Return the [x, y] coordinate for the center point of the cell that contains the specified text.  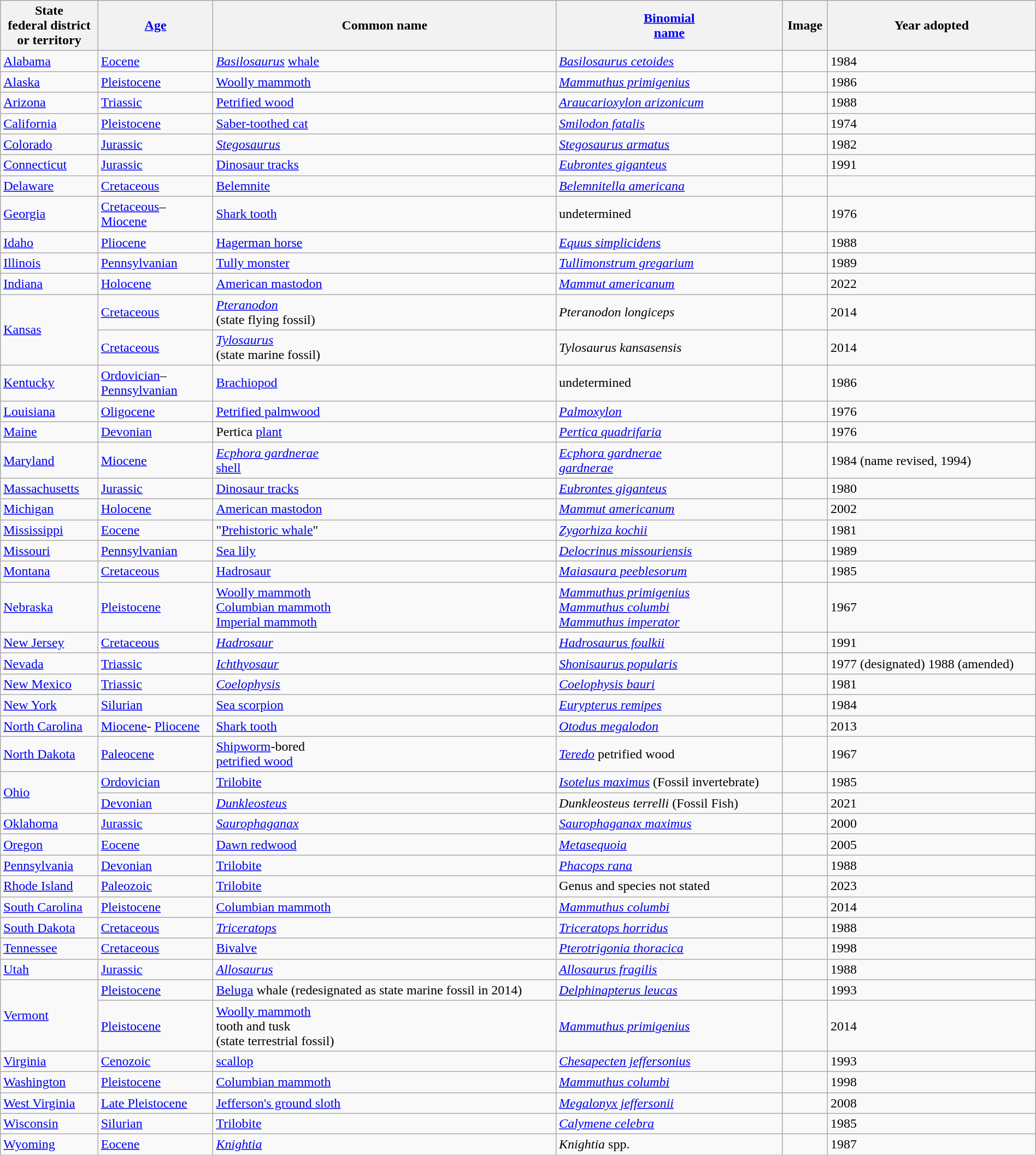
scallop [385, 1061]
Ordovician–Pennsylvanian [155, 384]
2021 [932, 803]
Dunkleosteus [385, 803]
Allosaurus fragilis [669, 969]
Petrified wood [385, 103]
2013 [932, 726]
Genus and species not stated [669, 886]
Oklahoma [49, 824]
Tylosaurus kansasensis [669, 347]
Alabama [49, 61]
Kansas [49, 329]
Knightia [385, 1145]
Arizona [49, 103]
Washington [49, 1082]
Cretaceous–Miocene [155, 214]
Wisconsin [49, 1124]
Hagerman horse [385, 242]
Utah [49, 969]
2008 [932, 1103]
Pteranodon longiceps [669, 311]
Petrified palmwood [385, 411]
Maine [49, 432]
Otodus megalodon [669, 726]
Pteranodon(state flying fossil) [385, 311]
Saber-toothed cat [385, 123]
Georgia [49, 214]
Kentucky [49, 384]
Woolly mammothtooth and tusk(state terrestrial fossil) [385, 1026]
Oligocene [155, 411]
Stegosaurus [385, 144]
Connecticut [49, 165]
Pertica plant [385, 432]
Pennsylvania [49, 865]
Teredo petrified wood [669, 754]
Year adopted [932, 26]
Equus simplicidens [669, 242]
Maiasaura peeblesorum [669, 571]
Oregon [49, 845]
Smilodon fatalis [669, 123]
Triceratops [385, 928]
1974 [932, 123]
Calymene celebra [669, 1124]
Sea scorpion [385, 705]
Ichthyosaur [385, 663]
Common name [385, 26]
Isotelus maximus (Fossil invertebrate) [669, 782]
North Carolina [49, 726]
Jefferson's ground sloth [385, 1103]
1980 [932, 488]
Knightia spp. [669, 1145]
Rhode Island [49, 886]
Maryland [49, 460]
Idaho [49, 242]
New York [49, 705]
Ecphora gardneraegardnerae [669, 460]
2005 [932, 845]
2000 [932, 824]
Nevada [49, 663]
1977 (designated) 1988 (amended) [932, 663]
Ordovician [155, 782]
South Dakota [49, 928]
California [49, 123]
Colorado [49, 144]
Mississippi [49, 530]
Hadrosaurus foulkii [669, 643]
Delocrinus missouriensis [669, 551]
Age [155, 26]
2022 [932, 284]
1984 (name revised, 1994) [932, 460]
Metasequoia [669, 845]
Saurophaganax [385, 824]
Miocene [155, 460]
Eurypterus remipes [669, 705]
Tennessee [49, 948]
Woolly mammothColumbian mammothImperial mammoth [385, 607]
Delaware [49, 186]
Wyoming [49, 1145]
Coelophysis bauri [669, 684]
South Carolina [49, 907]
1982 [932, 144]
Late Pleistocene [155, 1103]
Pertica quadrifaria [669, 432]
Vermont [49, 1015]
"Prehistoric whale" [385, 530]
Mammuthus primigeniusMammuthus columbiMammuthus imperator [669, 607]
Indiana [49, 284]
Megalonyx jeffersonii [669, 1103]
Missouri [49, 551]
Bivalve [385, 948]
Chesapecten jeffersonius [669, 1061]
Araucarioxylon arizonicum [669, 103]
Statefederal districtor territory [49, 26]
Miocene- Pliocene [155, 726]
Virginia [49, 1061]
Palmoxylon [669, 411]
New Jersey [49, 643]
Belemnitella americana [669, 186]
Allosaurus [385, 969]
Dawn redwood [385, 845]
2023 [932, 886]
Pterotrigonia thoracica [669, 948]
Cenozoic [155, 1061]
Ecphora gardneraeshell [385, 460]
Shipworm-boredpetrified wood [385, 754]
Pliocene [155, 242]
Coelophysis [385, 684]
Image [805, 26]
Paleozoic [155, 886]
New Mexico [49, 684]
Belemnite [385, 186]
Delphinapterus leucas [669, 990]
2002 [932, 509]
Saurophaganax maximus [669, 824]
Basilosaurus whale [385, 61]
Montana [49, 571]
Nebraska [49, 607]
Tullimonstrum gregarium [669, 263]
Stegosaurus armatus [669, 144]
Illinois [49, 263]
Tylosaurus(state marine fossil) [385, 347]
Basilosaurus cetoides [669, 61]
Louisiana [49, 411]
Alaska [49, 82]
Massachusetts [49, 488]
Shonisaurus popularis [669, 663]
North Dakota [49, 754]
Brachiopod [385, 384]
Tully monster [385, 263]
Beluga whale (redesignated as state marine fossil in 2014) [385, 990]
1987 [932, 1145]
Phacops rana [669, 865]
Binomialname [669, 26]
Sea lily [385, 551]
Ohio [49, 793]
Triceratops horridus [669, 928]
Michigan [49, 509]
Dunkleosteus terrelli (Fossil Fish) [669, 803]
Woolly mammoth [385, 82]
West Virginia [49, 1103]
Paleocene [155, 754]
Zygorhiza kochii [669, 530]
